Return the (x, y) coordinate for the center point of the cell that contains the specified text.  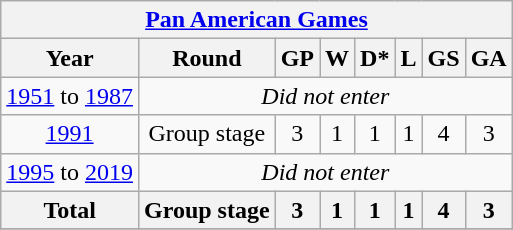
GP (297, 58)
Total (70, 210)
W (338, 58)
GS (444, 58)
Round (206, 58)
1995 to 2019 (70, 172)
D* (375, 58)
1991 (70, 134)
Pan American Games (256, 20)
Year (70, 58)
1951 to 1987 (70, 96)
GA (488, 58)
L (408, 58)
